For the text-containing cell, return its midpoint in [x, y] coordinate format. 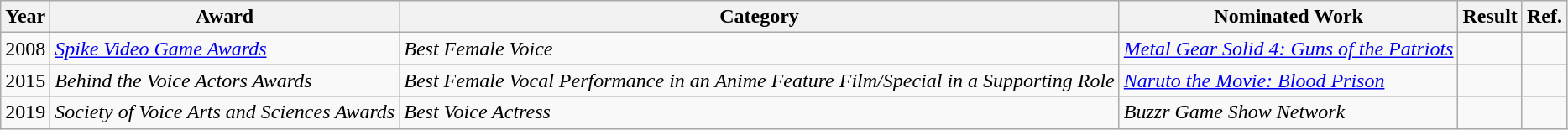
Behind the Voice Actors Awards [225, 81]
Nominated Work [1288, 17]
Best Voice Actress [760, 112]
2019 [25, 112]
Ref. [1544, 17]
Best Female Vocal Performance in an Anime Feature Film/Special in a Supporting Role [760, 81]
Spike Video Game Awards [225, 49]
2015 [25, 81]
Category [760, 17]
Society of Voice Arts and Sciences Awards [225, 112]
Award [225, 17]
Year [25, 17]
Metal Gear Solid 4: Guns of the Patriots [1288, 49]
Naruto the Movie: Blood Prison [1288, 81]
Result [1490, 17]
2008 [25, 49]
Best Female Voice [760, 49]
Buzzr Game Show Network [1288, 112]
